Determine the [x, y] coordinate at the center of the cell enclosing the given text.  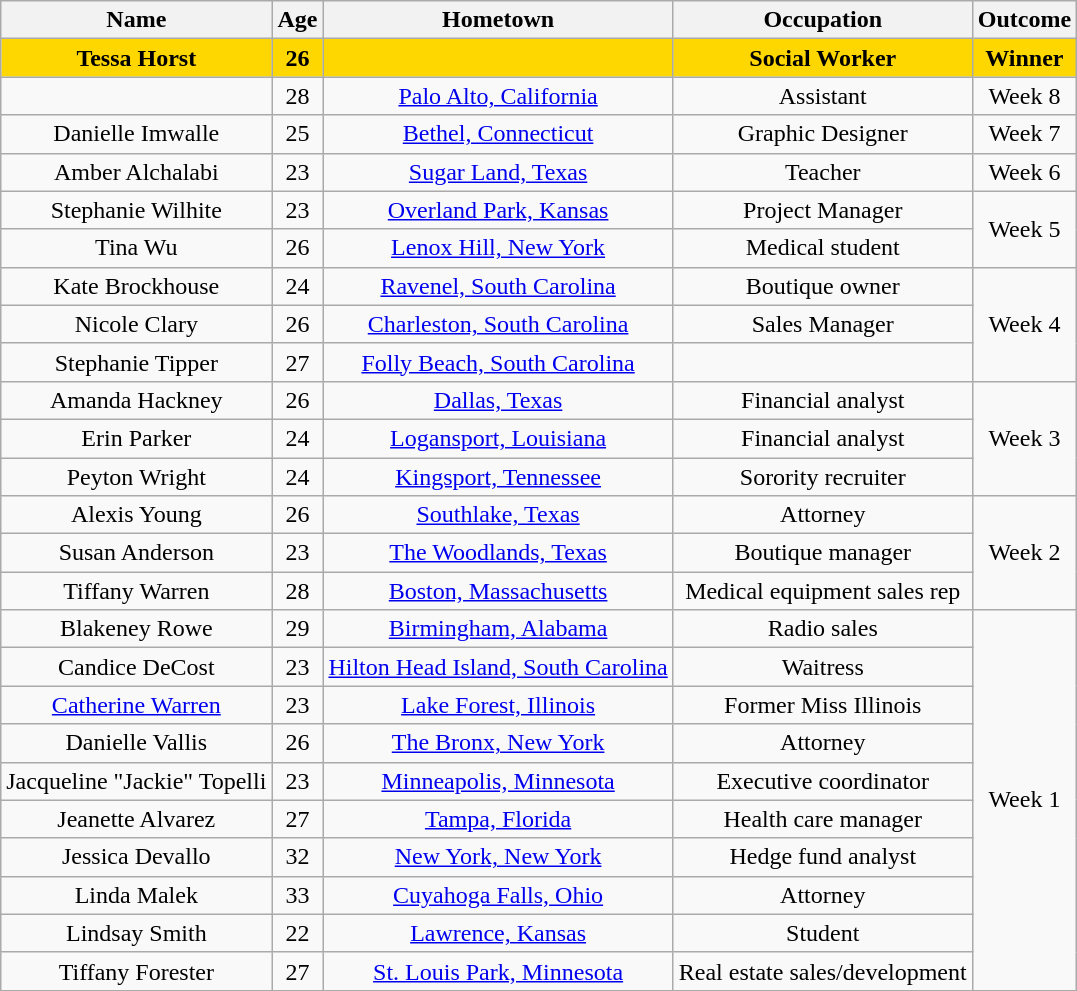
Southlake, Texas [498, 515]
Kingsport, Tennessee [498, 477]
Name [136, 20]
Tina Wu [136, 248]
Dallas, Texas [498, 400]
Nicole Clary [136, 324]
Amanda Hackney [136, 400]
Minneapolis, Minnesota [498, 781]
Amber Alchalabi [136, 172]
Radio sales [822, 629]
Age [298, 20]
The Bronx, New York [498, 743]
Lawrence, Kansas [498, 933]
Week 8 [1024, 96]
32 [298, 857]
Peyton Wright [136, 477]
Waitress [822, 667]
Danielle Imwalle [136, 134]
Stephanie Wilhite [136, 210]
Susan Anderson [136, 553]
Week 7 [1024, 134]
Hometown [498, 20]
Ravenel, South Carolina [498, 286]
Week 5 [1024, 229]
Medical equipment sales rep [822, 591]
29 [298, 629]
Week 3 [1024, 438]
Assistant [822, 96]
22 [298, 933]
St. Louis Park, Minnesota [498, 971]
Student [822, 933]
Blakeney Rowe [136, 629]
Tiffany Forester [136, 971]
Jacqueline "Jackie" Topelli [136, 781]
Kate Brockhouse [136, 286]
Medical student [822, 248]
Sales Manager [822, 324]
Sorority recruiter [822, 477]
Bethel, Connecticut [498, 134]
Candice DeCost [136, 667]
Boutique owner [822, 286]
Executive coordinator [822, 781]
Birmingham, Alabama [498, 629]
Folly Beach, South Carolina [498, 362]
33 [298, 895]
Health care manager [822, 819]
Graphic Designer [822, 134]
Former Miss Illinois [822, 705]
Boutique manager [822, 553]
Lenox Hill, New York [498, 248]
Teacher [822, 172]
Jessica Devallo [136, 857]
Week 1 [1024, 800]
Palo Alto, California [498, 96]
Stephanie Tipper [136, 362]
Hilton Head Island, South Carolina [498, 667]
Cuyahoga Falls, Ohio [498, 895]
Linda Malek [136, 895]
New York, New York [498, 857]
Week 4 [1024, 324]
Tampa, Florida [498, 819]
25 [298, 134]
Overland Park, Kansas [498, 210]
Alexis Young [136, 515]
The Woodlands, Texas [498, 553]
Boston, Massachusetts [498, 591]
Real estate sales/development [822, 971]
Tessa Horst [136, 58]
Week 6 [1024, 172]
Logansport, Louisiana [498, 438]
Lake Forest, Illinois [498, 705]
Jeanette Alvarez [136, 819]
Danielle Vallis [136, 743]
Hedge fund analyst [822, 857]
Lindsay Smith [136, 933]
Winner [1024, 58]
Outcome [1024, 20]
Project Manager [822, 210]
Tiffany Warren [136, 591]
Week 2 [1024, 553]
Erin Parker [136, 438]
Social Worker [822, 58]
Catherine Warren [136, 705]
Charleston, South Carolina [498, 324]
Sugar Land, Texas [498, 172]
Occupation [822, 20]
